Pinpoint the cell where the given text exists, returning its [x, y] midpoint coordinate. 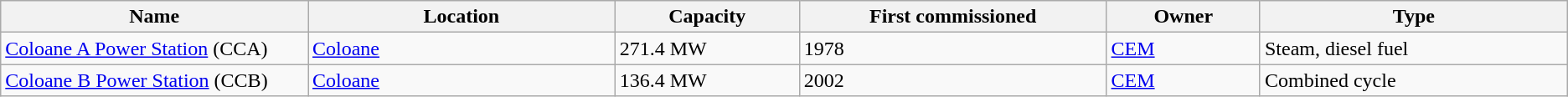
Coloane A Power Station (CCA) [154, 48]
2002 [953, 80]
Coloane B Power Station (CCB) [154, 80]
271.4 MW [707, 48]
Capacity [707, 17]
Steam, diesel fuel [1414, 48]
Owner [1183, 17]
Name [154, 17]
Type [1414, 17]
First commissioned [953, 17]
Combined cycle [1414, 80]
136.4 MW [707, 80]
1978 [953, 48]
Location [462, 17]
